From the cell containing the given text, extract its center point as [x, y] coordinate. 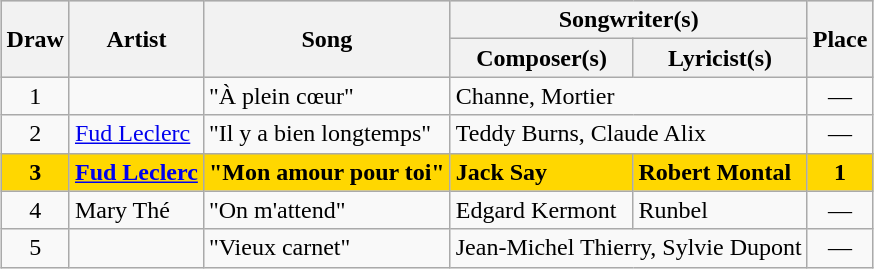
Teddy Burns, Claude Alix [628, 134]
Composer(s) [542, 58]
Channe, Mortier [628, 96]
Runbel [720, 210]
3 [35, 172]
Jack Say [542, 172]
5 [35, 248]
Artist [136, 39]
Jean-Michel Thierry, Sylvie Dupont [628, 248]
Songwriter(s) [628, 20]
Mary Thé [136, 210]
"Vieux carnet" [326, 248]
"Mon amour pour toi" [326, 172]
4 [35, 210]
Robert Montal [720, 172]
"On m'attend" [326, 210]
Place [840, 39]
Lyricist(s) [720, 58]
2 [35, 134]
Song [326, 39]
Draw [35, 39]
"Il y a bien longtemps" [326, 134]
Edgard Kermont [542, 210]
"À plein cœur" [326, 96]
